Search for the cell housing the specified text and yield its [x, y] center coordinate. 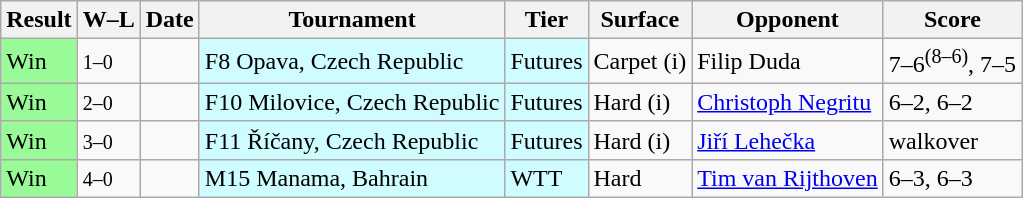
Date [170, 20]
6–3, 6–3 [952, 178]
W–L [108, 20]
F11 Říčany, Czech Republic [352, 140]
6–2, 6–2 [952, 102]
walkover [952, 140]
Result [39, 20]
F8 Opava, Czech Republic [352, 62]
Hard [640, 178]
Opponent [788, 20]
Surface [640, 20]
Tim van Rijthoven [788, 178]
M15 Manama, Bahrain [352, 178]
Tier [546, 20]
Christoph Negritu [788, 102]
F10 Milovice, Czech Republic [352, 102]
1–0 [108, 62]
4–0 [108, 178]
WTT [546, 178]
Score [952, 20]
2–0 [108, 102]
Carpet (i) [640, 62]
Tournament [352, 20]
Filip Duda [788, 62]
7–6(8–6), 7–5 [952, 62]
Jiří Lehečka [788, 140]
3–0 [108, 140]
